Search for the cell housing the specified text and yield its [X, Y] center coordinate. 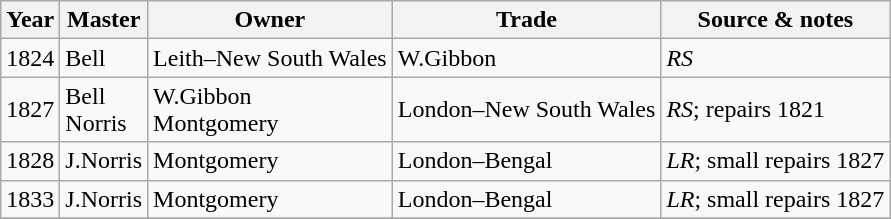
London–New South Wales [526, 110]
1828 [30, 161]
Year [30, 20]
1827 [30, 110]
Owner [270, 20]
RS; repairs 1821 [776, 110]
Source & notes [776, 20]
RS [776, 58]
1833 [30, 199]
1824 [30, 58]
W.Gibbon [526, 58]
Master [104, 20]
Leith–New South Wales [270, 58]
Bell [104, 58]
BellNorris [104, 110]
W.GibbonMontgomery [270, 110]
Trade [526, 20]
